Output the (X, Y) coordinate of the center of the cell containing the given text.  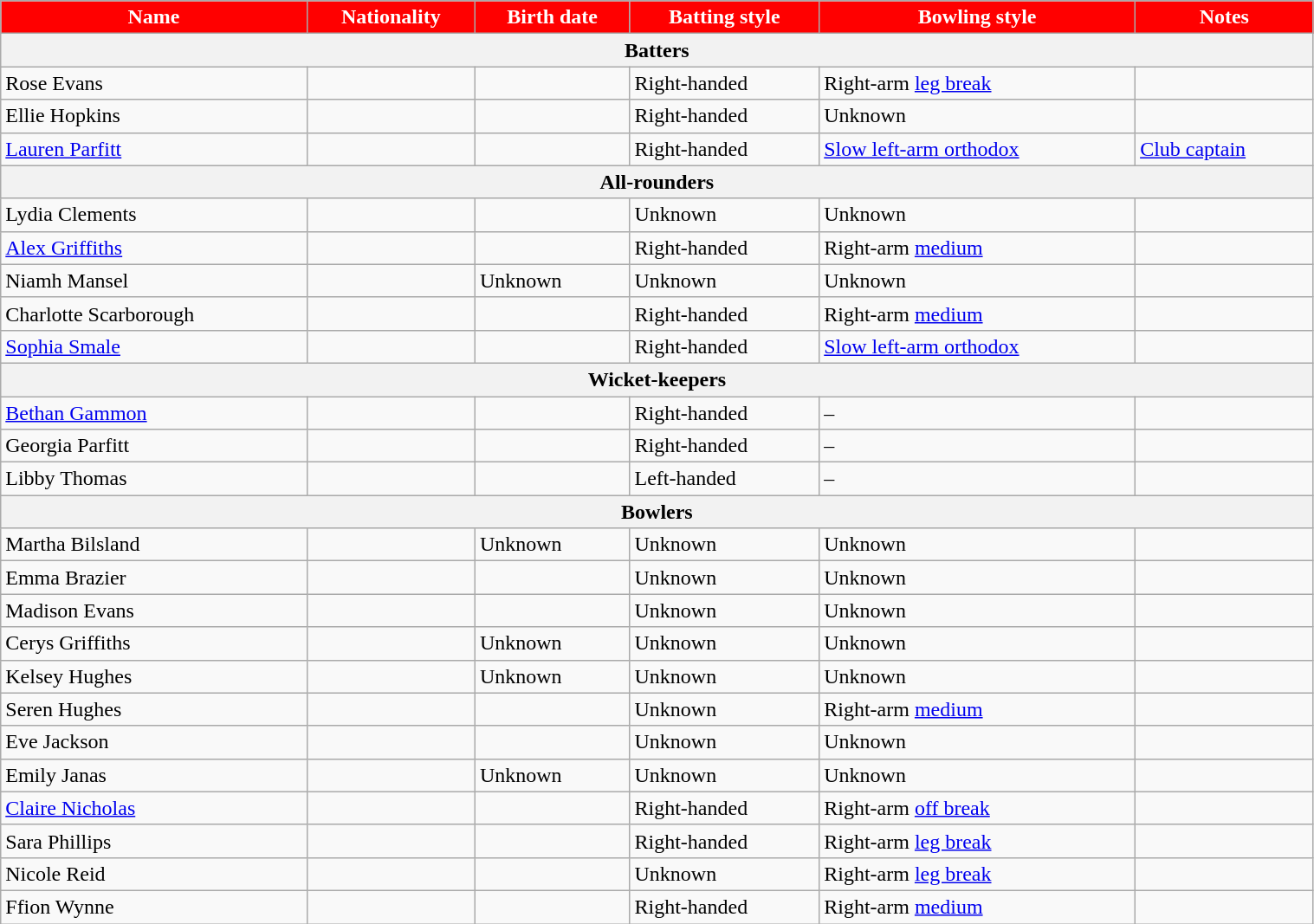
Kelsey Hughes (154, 676)
Lydia Clements (154, 215)
Right-arm off break (977, 808)
Georgia Parfitt (154, 446)
Libby Thomas (154, 479)
Bowlers (657, 512)
Emma Brazier (154, 578)
All-rounders (657, 182)
Emily Janas (154, 775)
Notes (1225, 17)
Niamh Mansel (154, 281)
Charlotte Scarborough (154, 313)
Wicket-keepers (657, 379)
Ffion Wynne (154, 907)
Ellie Hopkins (154, 116)
Lauren Parfitt (154, 149)
Madison Evans (154, 611)
Nationality (391, 17)
Claire Nicholas (154, 808)
Batting style (724, 17)
Bowling style (977, 17)
Name (154, 17)
Eve Jackson (154, 742)
Sophia Smale (154, 346)
Rose Evans (154, 83)
Sara Phillips (154, 841)
Martha Bilsland (154, 545)
Club captain (1225, 149)
Cerys Griffiths (154, 643)
Alex Griffiths (154, 248)
Seren Hughes (154, 709)
Left-handed (724, 479)
Bethan Gammon (154, 413)
Nicole Reid (154, 874)
Batters (657, 50)
Birth date (553, 17)
